Capture the cell that displays the provided text and extract its (X, Y) central coordinate. 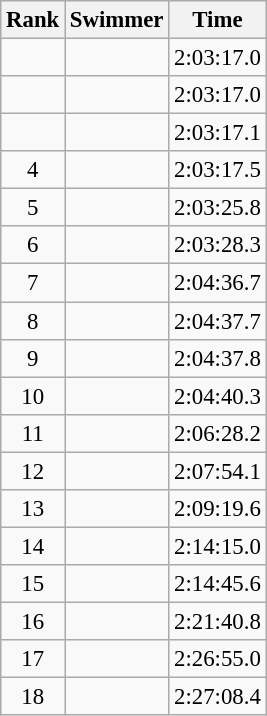
2:03:17.1 (218, 133)
2:04:36.7 (218, 283)
14 (33, 546)
2:03:28.3 (218, 245)
2:03:25.8 (218, 208)
12 (33, 471)
2:04:40.3 (218, 396)
18 (33, 697)
4 (33, 170)
2:14:15.0 (218, 546)
5 (33, 208)
7 (33, 283)
2:07:54.1 (218, 471)
2:04:37.8 (218, 358)
Time (218, 20)
Rank (33, 20)
2:09:19.6 (218, 509)
2:03:17.5 (218, 170)
13 (33, 509)
2:21:40.8 (218, 621)
2:04:37.7 (218, 321)
16 (33, 621)
10 (33, 396)
8 (33, 321)
9 (33, 358)
2:27:08.4 (218, 697)
11 (33, 433)
2:26:55.0 (218, 659)
2:06:28.2 (218, 433)
15 (33, 584)
17 (33, 659)
2:14:45.6 (218, 584)
Swimmer (117, 20)
6 (33, 245)
